Determine the [X, Y] coordinate at the center of the cell enclosing the given text.  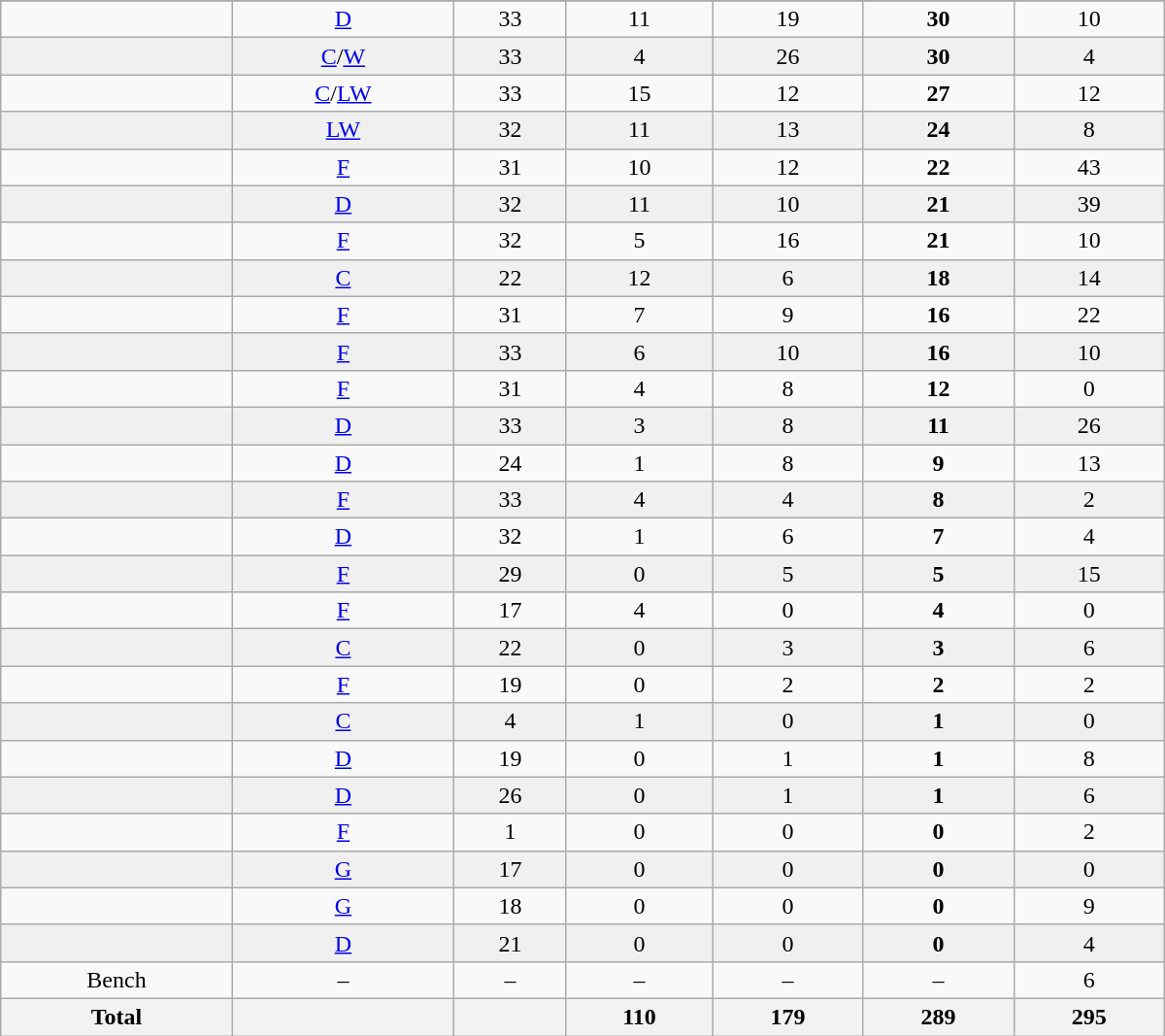
110 [639, 1017]
289 [938, 1017]
43 [1089, 167]
14 [1089, 278]
29 [511, 574]
39 [1089, 204]
C/LW [343, 93]
LW [343, 130]
Total [116, 1017]
Bench [116, 980]
C/W [343, 56]
179 [788, 1017]
295 [1089, 1017]
27 [938, 93]
